Scan for the cell matching the given text and deliver its (x, y) coordinate at center. 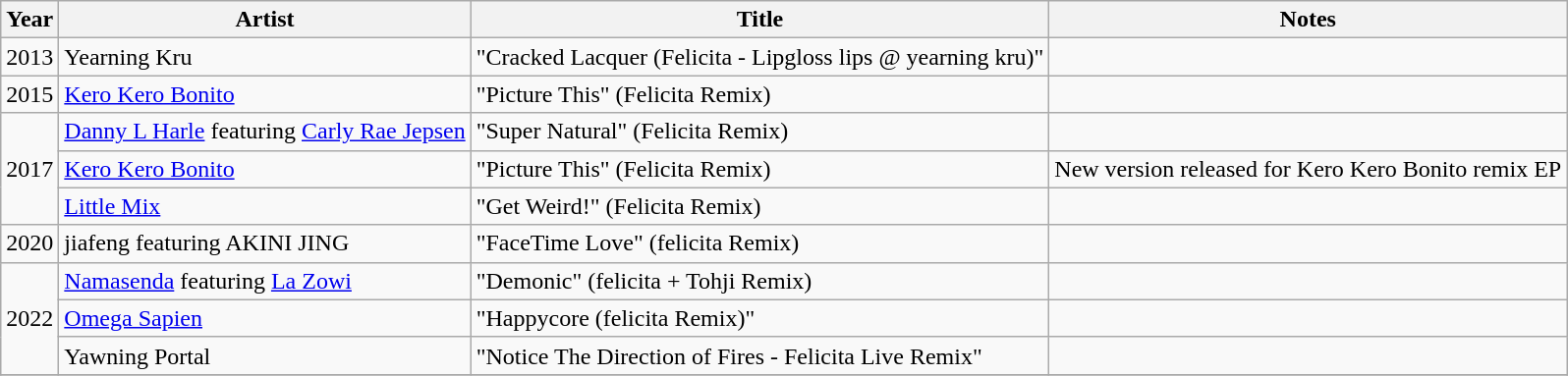
Namasenda featuring La Zowi (265, 281)
"FaceTime Love" (felicita Remix) (760, 243)
"Happycore (felicita Remix)" (760, 318)
Title (760, 20)
2022 (29, 318)
Omega Sapien (265, 318)
Yawning Portal (265, 355)
2015 (29, 94)
"Notice The Direction of Fires - Felicita Live Remix" (760, 355)
Danny L Harle featuring Carly Rae Jepsen (265, 132)
2020 (29, 243)
New version released for Kero Kero Bonito remix EP (1309, 169)
Notes (1309, 20)
Year (29, 20)
"Cracked Lacquer (Felicita - Lipgloss lips @ yearning kru)" (760, 57)
jiafeng featuring AKINI JING (265, 243)
2017 (29, 169)
"Get Weird!" (Felicita Remix) (760, 206)
2013 (29, 57)
"Super Natural" (Felicita Remix) (760, 132)
Artist (265, 20)
Little Mix (265, 206)
"Demonic" (felicita + Tohji Remix) (760, 281)
Yearning Kru (265, 57)
